For the text-containing cell, return its midpoint in [X, Y] coordinate format. 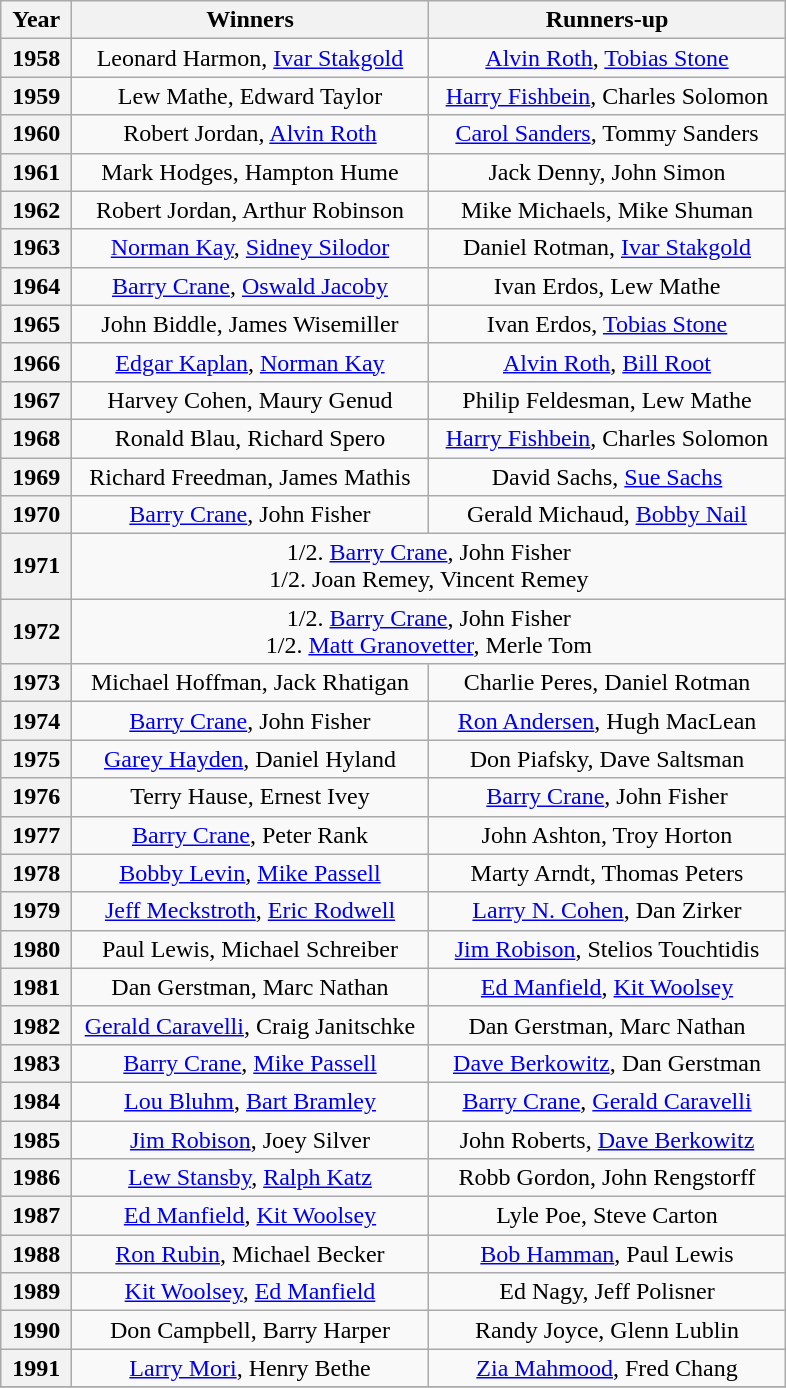
Zia Mahmood, Fred Chang [607, 1368]
1972 [36, 632]
1969 [36, 477]
John Ashton, Troy Horton [607, 835]
1976 [36, 797]
1991 [36, 1368]
Mark Hodges, Hampton Hume [250, 172]
Ron Andersen, Hugh MacLean [607, 721]
Garey Hayden, Daniel Hyland [250, 759]
Lou Bluhm, Bart Bramley [250, 1101]
Larry N. Cohen, Dan Zirker [607, 911]
Harvey Cohen, Maury Genud [250, 400]
Daniel Rotman, Ivar Stakgold [607, 248]
Barry Crane, Oswald Jacoby [250, 286]
Winners [250, 20]
Paul Lewis, Michael Schreiber [250, 949]
1967 [36, 400]
Michael Hoffman, Jack Rhatigan [250, 683]
Richard Freedman, James Mathis [250, 477]
1978 [36, 873]
1983 [36, 1063]
Kit Woolsey, Ed Manfield [250, 1292]
Larry Mori, Henry Bethe [250, 1368]
1984 [36, 1101]
Don Piafsky, Dave Saltsman [607, 759]
Robb Gordon, John Rengstorff [607, 1178]
1987 [36, 1216]
1981 [36, 987]
Charlie Peres, Daniel Rotman [607, 683]
1/2. Barry Crane, John Fisher 1/2. Matt Granovetter, Merle Tom [429, 632]
John Biddle, James Wisemiller [250, 324]
1959 [36, 96]
1963 [36, 248]
Carol Sanders, Tommy Sanders [607, 134]
1962 [36, 210]
1985 [36, 1139]
Mike Michaels, Mike Shuman [607, 210]
1986 [36, 1178]
Jim Robison, Joey Silver [250, 1139]
Ron Rubin, Michael Becker [250, 1254]
1988 [36, 1254]
1975 [36, 759]
1968 [36, 438]
Jim Robison, Stelios Touchtidis [607, 949]
Norman Kay, Sidney Silodor [250, 248]
Barry Crane, Mike Passell [250, 1063]
1974 [36, 721]
1990 [36, 1330]
1973 [36, 683]
1970 [36, 515]
Lew Stansby, Ralph Katz [250, 1178]
1/2. Barry Crane, John Fisher 1/2. Joan Remey, Vincent Remey [429, 566]
1980 [36, 949]
Ivan Erdos, Lew Mathe [607, 286]
1960 [36, 134]
Ronald Blau, Richard Spero [250, 438]
1966 [36, 362]
1961 [36, 172]
John Roberts, Dave Berkowitz [607, 1139]
Ivan Erdos, Tobias Stone [607, 324]
1965 [36, 324]
David Sachs, Sue Sachs [607, 477]
Gerald Caravelli, Craig Janitschke [250, 1025]
Barry Crane, Gerald Caravelli [607, 1101]
Ed Nagy, Jeff Polisner [607, 1292]
Edgar Kaplan, Norman Kay [250, 362]
Alvin Roth, Bill Root [607, 362]
Bobby Levin, Mike Passell [250, 873]
1958 [36, 58]
Robert Jordan, Arthur Robinson [250, 210]
Lyle Poe, Steve Carton [607, 1216]
Jeff Meckstroth, Eric Rodwell [250, 911]
Dave Berkowitz, Dan Gerstman [607, 1063]
Alvin Roth, Tobias Stone [607, 58]
Barry Crane, Peter Rank [250, 835]
Lew Mathe, Edward Taylor [250, 96]
1977 [36, 835]
Don Campbell, Barry Harper [250, 1330]
1989 [36, 1292]
Runners-up [607, 20]
Leonard Harmon, Ivar Stakgold [250, 58]
Gerald Michaud, Bobby Nail [607, 515]
1979 [36, 911]
1982 [36, 1025]
Bob Hamman, Paul Lewis [607, 1254]
Robert Jordan, Alvin Roth [250, 134]
Philip Feldesman, Lew Mathe [607, 400]
1964 [36, 286]
Randy Joyce, Glenn Lublin [607, 1330]
Marty Arndt, Thomas Peters [607, 873]
Terry Hause, Ernest Ivey [250, 797]
Jack Denny, John Simon [607, 172]
1971 [36, 566]
Year [36, 20]
